Extract the [x, y] coordinate from the center of the cell holding the provided text.  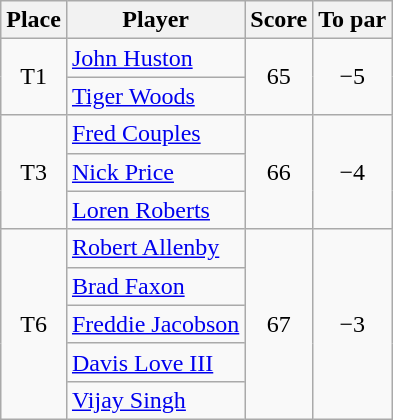
John Huston [155, 58]
Vijay Singh [155, 400]
Nick Price [155, 172]
65 [279, 77]
−3 [352, 324]
Loren Roberts [155, 210]
66 [279, 172]
T1 [34, 77]
−5 [352, 77]
To par [352, 20]
Fred Couples [155, 134]
67 [279, 324]
Davis Love III [155, 362]
Place [34, 20]
Brad Faxon [155, 286]
Tiger Woods [155, 96]
Freddie Jacobson [155, 324]
T6 [34, 324]
Score [279, 20]
−4 [352, 172]
Player [155, 20]
Robert Allenby [155, 248]
T3 [34, 172]
